Provide the [x, y] coordinate of the cell's center where the given text is located.  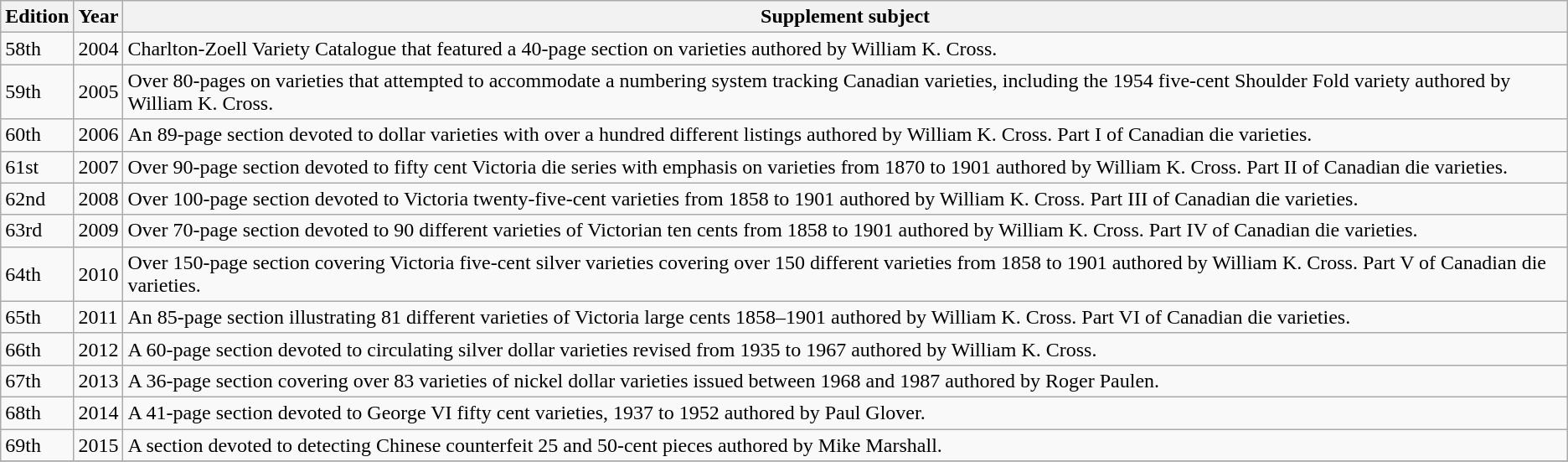
2014 [99, 413]
2012 [99, 349]
A 36-page section covering over 83 varieties of nickel dollar varieties issued between 1968 and 1987 authored by Roger Paulen. [845, 381]
2007 [99, 167]
Year [99, 17]
63rd [37, 231]
2009 [99, 231]
2006 [99, 135]
2005 [99, 92]
2015 [99, 445]
69th [37, 445]
2011 [99, 317]
2004 [99, 49]
62nd [37, 199]
66th [37, 349]
A section devoted to detecting Chinese counterfeit 25 and 50-cent pieces authored by Mike Marshall. [845, 445]
60th [37, 135]
68th [37, 413]
Charlton-Zoell Variety Catalogue that featured a 40-page section on varieties authored by William K. Cross. [845, 49]
An 89-page section devoted to dollar varieties with over a hundred different listings authored by William K. Cross. Part I of Canadian die varieties. [845, 135]
67th [37, 381]
A 60-page section devoted to circulating silver dollar varieties revised from 1935 to 1967 authored by William K. Cross. [845, 349]
2010 [99, 273]
2008 [99, 199]
61st [37, 167]
59th [37, 92]
65th [37, 317]
64th [37, 273]
2013 [99, 381]
Edition [37, 17]
Supplement subject [845, 17]
58th [37, 49]
A 41-page section devoted to George VI fifty cent varieties, 1937 to 1952 authored by Paul Glover. [845, 413]
